Determine the [X, Y] coordinate at the center of the cell enclosing the given text.  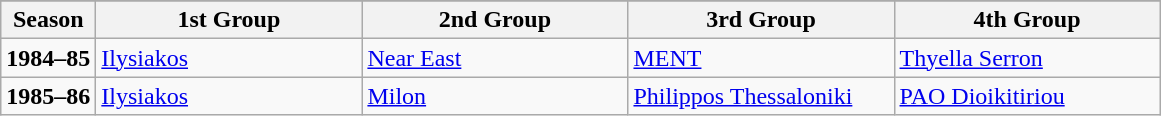
1st Group [229, 20]
Season [48, 20]
1985–86 [48, 96]
Thyella Serron [1027, 58]
MENT [761, 58]
PAO Dioikitiriou [1027, 96]
Near East [495, 58]
Milon [495, 96]
Philippos Thessaloniki [761, 96]
1984–85 [48, 58]
2nd Group [495, 20]
3rd Group [761, 20]
4th Group [1027, 20]
